Scan for the cell matching the given text and deliver its [x, y] coordinate at center. 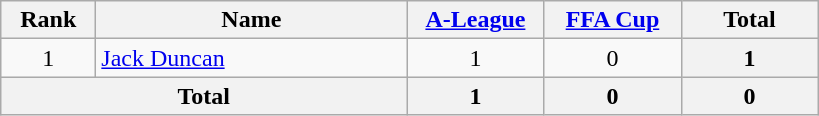
A-League [476, 20]
Rank [48, 20]
Name [252, 20]
FFA Cup [612, 20]
Jack Duncan [252, 58]
